Return the [X, Y] coordinate for the center point of the cell that contains the specified text.  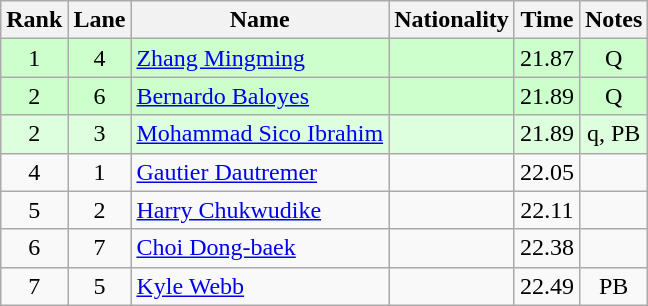
Zhang Mingming [260, 58]
Notes [613, 20]
Bernardo Baloyes [260, 96]
Gautier Dautremer [260, 172]
21.87 [546, 58]
22.11 [546, 210]
Choi Dong-baek [260, 248]
Harry Chukwudike [260, 210]
Time [546, 20]
Mohammad Sico Ibrahim [260, 134]
q, PB [613, 134]
Lane [100, 20]
PB [613, 286]
Rank [34, 20]
Kyle Webb [260, 286]
22.38 [546, 248]
22.49 [546, 286]
Name [260, 20]
3 [100, 134]
22.05 [546, 172]
Nationality [452, 20]
